For the text-containing cell, return its midpoint in [X, Y] coordinate format. 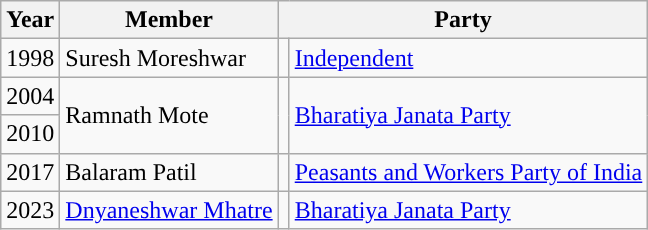
Year [30, 20]
2023 [30, 210]
Balaram Patil [169, 172]
Independent [468, 58]
Ramnath Mote [169, 115]
Peasants and Workers Party of India [468, 172]
2004 [30, 96]
Member [169, 20]
Dnyaneshwar Mhatre [169, 210]
2010 [30, 134]
Suresh Moreshwar [169, 58]
1998 [30, 58]
2017 [30, 172]
Party [463, 20]
